Search for the cell housing the specified text and yield its (x, y) center coordinate. 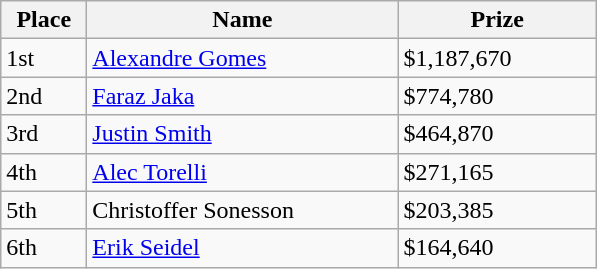
$203,385 (498, 210)
$464,870 (498, 134)
Faraz Jaka (242, 96)
2nd (44, 96)
Alexandre Gomes (242, 58)
Prize (498, 20)
Christoffer Sonesson (242, 210)
$164,640 (498, 248)
1st (44, 58)
3rd (44, 134)
$774,780 (498, 96)
Alec Torelli (242, 172)
4th (44, 172)
Erik Seidel (242, 248)
5th (44, 210)
Name (242, 20)
Place (44, 20)
$1,187,670 (498, 58)
6th (44, 248)
$271,165 (498, 172)
Justin Smith (242, 134)
